Locate the cell with the specified text and output its [x, y] center coordinate. 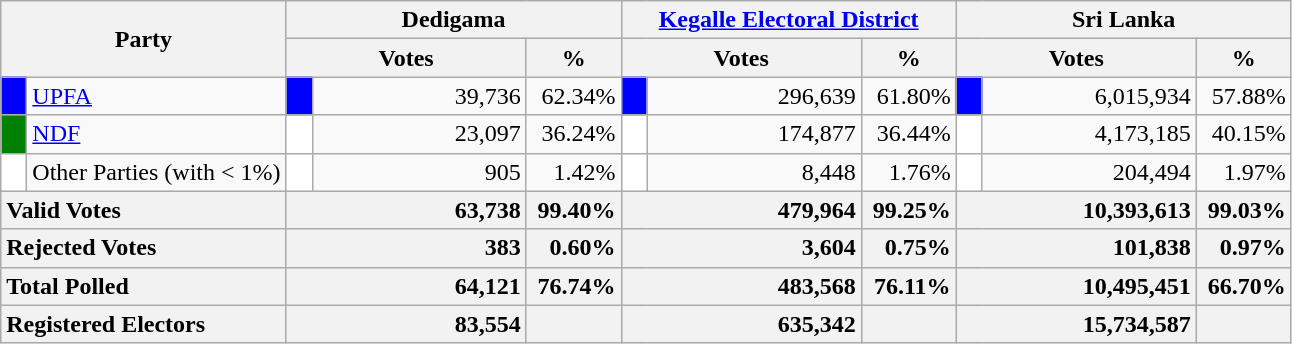
15,734,587 [1076, 324]
62.34% [574, 96]
Total Polled [144, 286]
66.70% [1244, 286]
Dedigama [454, 20]
UPFA [156, 96]
99.03% [1244, 210]
Other Parties (with < 1%) [156, 172]
10,495,451 [1076, 286]
Registered Electors [144, 324]
1.97% [1244, 172]
6,015,934 [1089, 96]
4,173,185 [1089, 134]
64,121 [406, 286]
Rejected Votes [144, 248]
296,639 [754, 96]
635,342 [741, 324]
Valid Votes [144, 210]
0.75% [908, 248]
39,736 [419, 96]
99.40% [574, 210]
NDF [156, 134]
36.24% [574, 134]
57.88% [1244, 96]
1.42% [574, 172]
Sri Lanka [1124, 20]
204,494 [1089, 172]
23,097 [419, 134]
Party [144, 39]
0.97% [1244, 248]
0.60% [574, 248]
10,393,613 [1076, 210]
40.15% [1244, 134]
479,964 [741, 210]
63,738 [406, 210]
36.44% [908, 134]
8,448 [754, 172]
3,604 [741, 248]
383 [406, 248]
1.76% [908, 172]
483,568 [741, 286]
76.74% [574, 286]
905 [419, 172]
83,554 [406, 324]
174,877 [754, 134]
Kegalle Electoral District [788, 20]
101,838 [1076, 248]
76.11% [908, 286]
99.25% [908, 210]
61.80% [908, 96]
